Determine the [X, Y] coordinate at the center of the cell enclosing the given text.  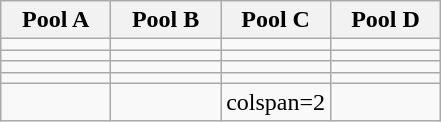
Pool C [276, 20]
Pool D [386, 20]
Pool B [166, 20]
colspan=2 [276, 102]
Pool A [56, 20]
